Find where the given text appears and provide that cell's center as [x, y] coordinate. 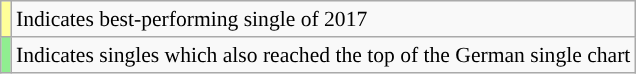
Indicates singles which also reached the top of the German single chart [324, 55]
Indicates best-performing single of 2017 [324, 19]
